Find where the given text appears and provide that cell's center as [x, y] coordinate. 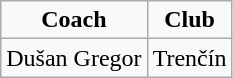
Coach [74, 20]
Dušan Gregor [74, 58]
Club [190, 20]
Trenčín [190, 58]
